Search for the cell housing the specified text and yield its [X, Y] center coordinate. 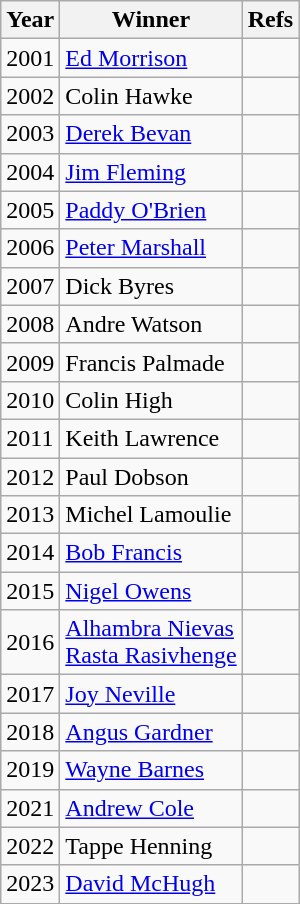
Andre Watson [151, 324]
2001 [30, 58]
2023 [30, 884]
2010 [30, 400]
Francis Palmade [151, 362]
Alhambra Nievas Rasta Rasivhenge [151, 642]
Year [30, 20]
2003 [30, 134]
2013 [30, 515]
2005 [30, 210]
2022 [30, 846]
2006 [30, 248]
Colin Hawke [151, 96]
Paddy O'Brien [151, 210]
Joy Neville [151, 694]
Angus Gardner [151, 732]
2014 [30, 553]
2009 [30, 362]
2015 [30, 591]
Keith Lawrence [151, 438]
Andrew Cole [151, 808]
Dick Byres [151, 286]
2002 [30, 96]
Ed Morrison [151, 58]
2007 [30, 286]
Peter Marshall [151, 248]
Wayne Barnes [151, 770]
2011 [30, 438]
Winner [151, 20]
2012 [30, 477]
2021 [30, 808]
2017 [30, 694]
Bob Francis [151, 553]
Nigel Owens [151, 591]
Tappe Henning [151, 846]
2008 [30, 324]
Jim Fleming [151, 172]
Refs [270, 20]
Derek Bevan [151, 134]
2019 [30, 770]
Colin High [151, 400]
2004 [30, 172]
2016 [30, 642]
David McHugh [151, 884]
Paul Dobson [151, 477]
Michel Lamoulie [151, 515]
2018 [30, 732]
